Scan for the cell matching the given text and deliver its (x, y) coordinate at center. 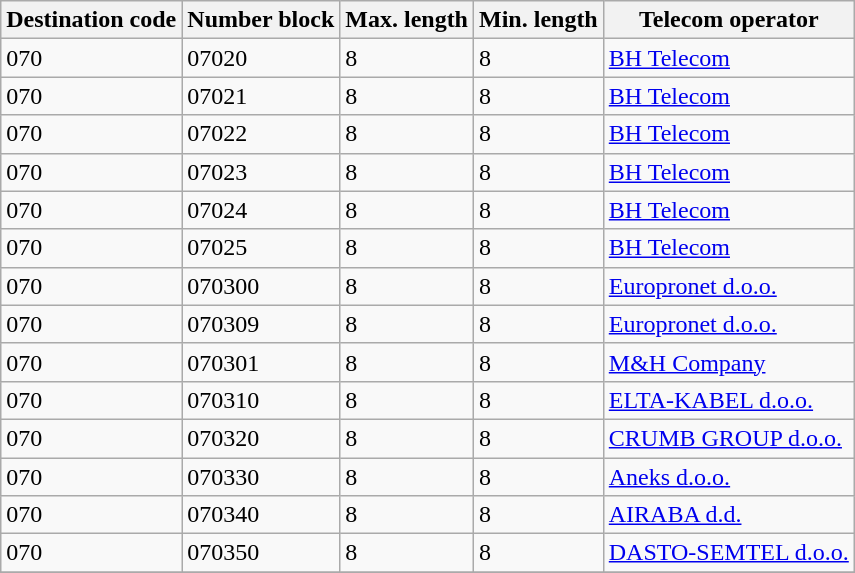
070350 (261, 553)
ELTA-KABEL d.o.o. (728, 400)
070330 (261, 477)
070300 (261, 286)
07023 (261, 172)
Number block (261, 20)
07022 (261, 134)
Destination code (92, 20)
Max. length (407, 20)
070340 (261, 515)
Telecom operator (728, 20)
M&H Company (728, 362)
CRUMB GROUP d.o.o. (728, 438)
070310 (261, 400)
07021 (261, 96)
AIRABA d.d. (728, 515)
07025 (261, 248)
070301 (261, 362)
070309 (261, 324)
07020 (261, 58)
Aneks d.o.o. (728, 477)
070320 (261, 438)
Min. length (539, 20)
07024 (261, 210)
DASTO-SEMTEL d.o.o. (728, 553)
